Extract the [X, Y] coordinate from the center of the cell holding the provided text.  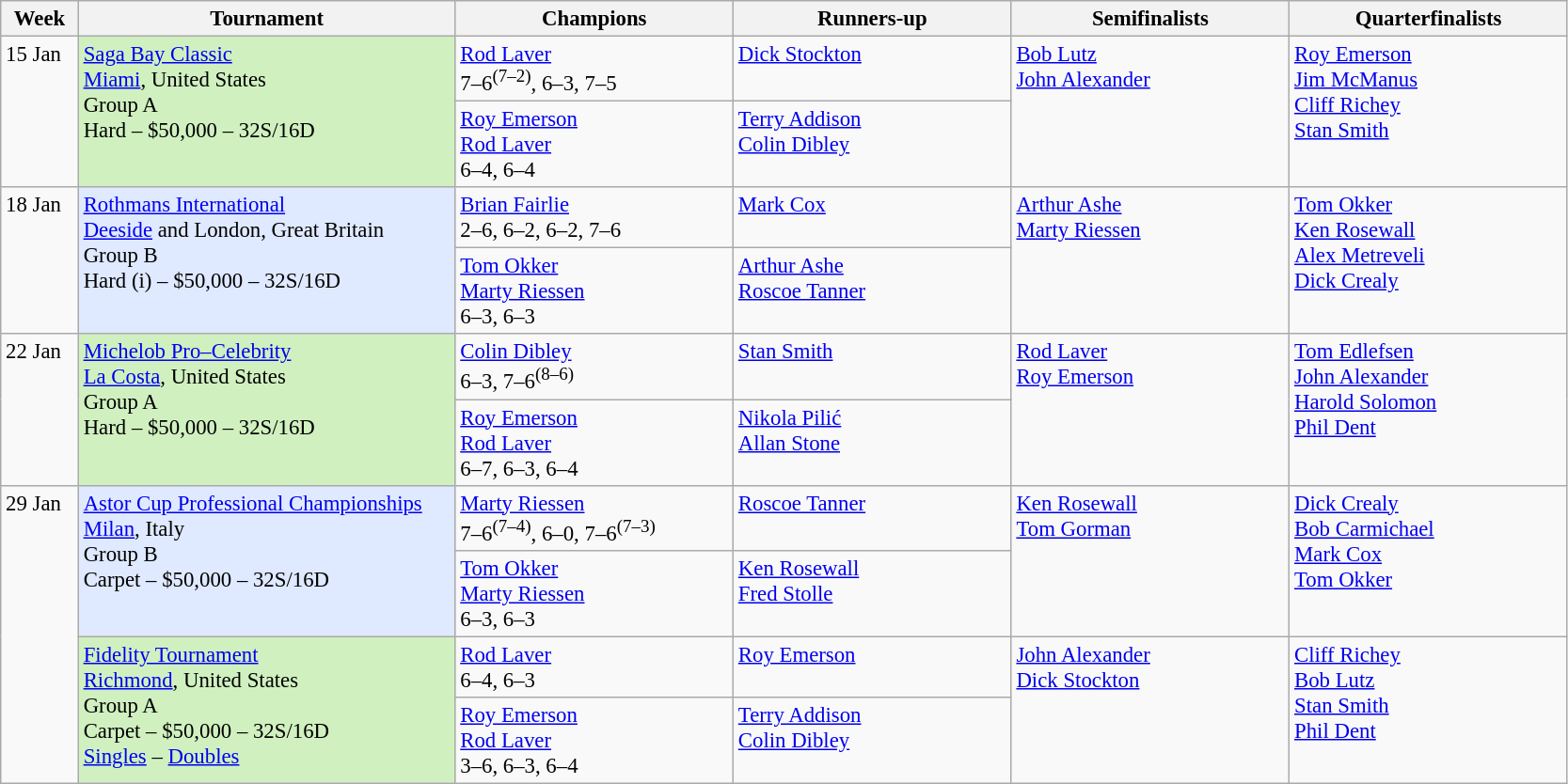
Ken Rosewall Tom Gorman [1150, 560]
Rod Laver Roy Emerson [1150, 410]
Champions [594, 19]
Rod Laver6–4, 6–3 [594, 667]
Fidelity Tournament Richmond, United StatesGroup ACarpet – $50,000 – 32S/16D Singles – Doubles [267, 710]
Dick Crealy Bob Carmichael Mark Cox Tom Okker [1429, 560]
Cliff Richey Bob Lutz Stan Smith Phil Dent [1429, 710]
Stan Smith [873, 367]
Week [40, 19]
Ken Rosewall Fred Stolle [873, 593]
18 Jan [40, 260]
Tournament [267, 19]
Semifinalists [1150, 19]
Roscoe Tanner [873, 517]
Roy Emerson [873, 667]
John Alexander Dick Stockton [1150, 710]
Tom Edlefsen John Alexander Harold Solomon Phil Dent [1429, 410]
Quarterfinalists [1429, 19]
Colin Dibley6–3, 7–6(8–6) [594, 367]
Marty Riessen7–6(7–4), 6–0, 7–6(7–3) [594, 517]
Rod Laver7–6(7–2), 6–3, 7–5 [594, 70]
Saga Bay Classic Miami, United StatesGroup AHard – $50,000 – 32S/16D [267, 113]
15 Jan [40, 113]
Runners-up [873, 19]
Roy Emerson Rod Laver6–4, 6–4 [594, 145]
Roy Emerson Rod Laver6–7, 6–3, 6–4 [594, 443]
Arthur Ashe Marty Riessen [1150, 260]
Nikola Pilić Allan Stone [873, 443]
29 Jan [40, 634]
Michelob Pro–Celebrity La Costa, United StatesGroup AHard – $50,000 – 32S/16D [267, 410]
Mark Cox [873, 218]
Brian Fairlie2–6, 6–2, 6–2, 7–6 [594, 218]
Roy Emerson Jim McManus Cliff Richey Stan Smith [1429, 113]
Dick Stockton [873, 70]
Rothmans International Deeside and London, Great BritainGroup BHard (i) – $50,000 – 32S/16D [267, 260]
Bob Lutz John Alexander [1150, 113]
22 Jan [40, 410]
Roy Emerson Rod Laver3–6, 6–3, 6–4 [594, 741]
Arthur Ashe Roscoe Tanner [873, 291]
Astor Cup Professional Championships Milan, ItalyGroup BCarpet – $50,000 – 32S/16D [267, 560]
Tom Okker Ken Rosewall Alex Metreveli Dick Crealy [1429, 260]
